Capture the cell that displays the provided text and extract its [X, Y] central coordinate. 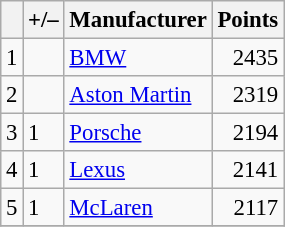
2117 [248, 208]
2435 [248, 58]
2194 [248, 133]
5 [12, 208]
4 [12, 170]
McLaren [138, 208]
3 [12, 133]
Aston Martin [138, 95]
Points [248, 20]
Lexus [138, 170]
Manufacturer [138, 20]
BMW [138, 58]
Porsche [138, 133]
+/– [44, 20]
2 [12, 95]
2319 [248, 95]
2141 [248, 170]
